Capture the cell that displays the provided text and extract its [X, Y] central coordinate. 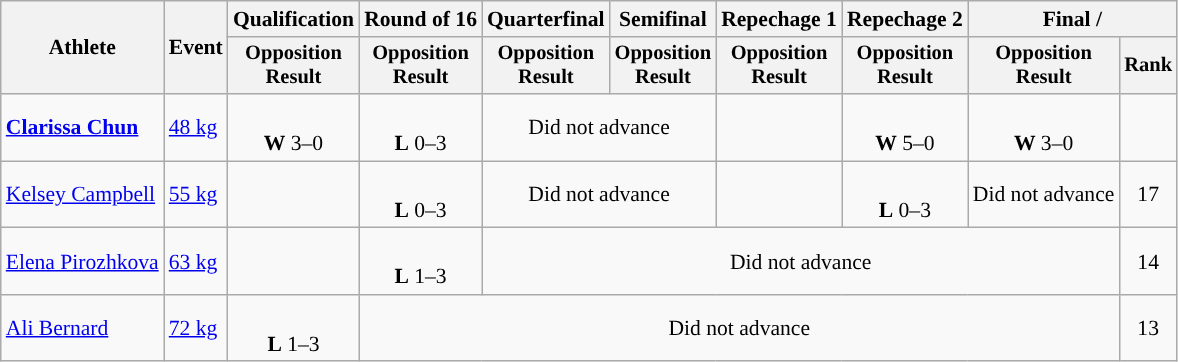
Rank [1148, 66]
Qualification [294, 19]
Final / [1072, 19]
Repechage 1 [779, 19]
14 [1148, 262]
72 kg [196, 328]
17 [1148, 194]
Ali Bernard [82, 328]
W 5–0 [905, 128]
55 kg [196, 194]
48 kg [196, 128]
Event [196, 48]
13 [1148, 328]
Quarterfinal [546, 19]
Semifinal [663, 19]
Elena Pirozhkova [82, 262]
Kelsey Campbell [82, 194]
Repechage 2 [905, 19]
Round of 16 [420, 19]
Athlete [82, 48]
63 kg [196, 262]
Clarissa Chun [82, 128]
